Capture the cell that displays the provided text and extract its [X, Y] central coordinate. 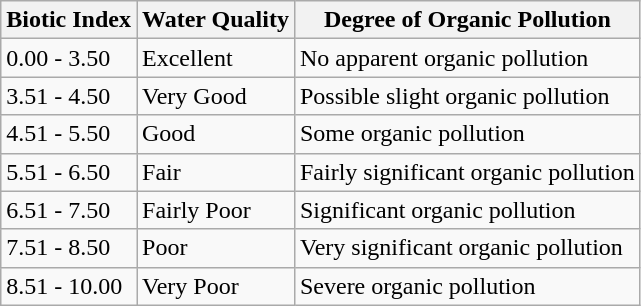
8.51 - 10.00 [69, 286]
Possible slight organic pollution [467, 96]
Fairly significant organic pollution [467, 172]
Very Good [215, 96]
Poor [215, 248]
7.51 - 8.50 [69, 248]
Fair [215, 172]
Good [215, 134]
6.51 - 7.50 [69, 210]
No apparent organic pollution [467, 58]
Excellent [215, 58]
0.00 - 3.50 [69, 58]
Biotic Index [69, 20]
3.51 - 4.50 [69, 96]
Degree of Organic Pollution [467, 20]
5.51 - 6.50 [69, 172]
Very significant organic pollution [467, 248]
Fairly Poor [215, 210]
Very Poor [215, 286]
Some organic pollution [467, 134]
Severe organic pollution [467, 286]
Water Quality [215, 20]
Significant organic pollution [467, 210]
4.51 - 5.50 [69, 134]
